Identify which cell holds the provided text, then report its (X, Y) central coordinate. 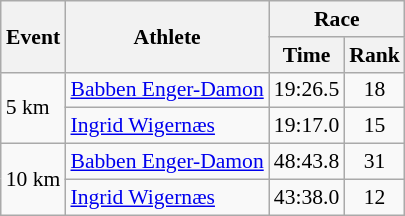
12 (374, 197)
15 (374, 126)
19:17.0 (306, 126)
18 (374, 90)
31 (374, 162)
Time (306, 55)
48:43.8 (306, 162)
43:38.0 (306, 197)
5 km (34, 108)
Rank (374, 55)
Event (34, 36)
Athlete (166, 36)
Race (337, 19)
10 km (34, 180)
19:26.5 (306, 90)
